Return [X, Y] of the center of cell containing provided text 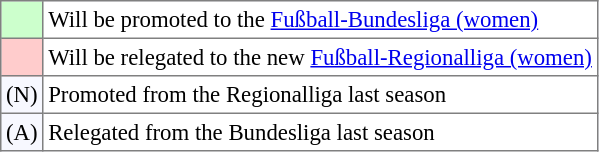
Promoted from the Regionalliga last season [320, 95]
(A) [22, 132]
Will be relegated to the new Fußball-Regionalliga (women) [320, 57]
(N) [22, 95]
Will be promoted to the Fußball-Bundesliga (women) [320, 20]
Relegated from the Bundesliga last season [320, 132]
